Identify which cell holds the provided text, then report its (X, Y) central coordinate. 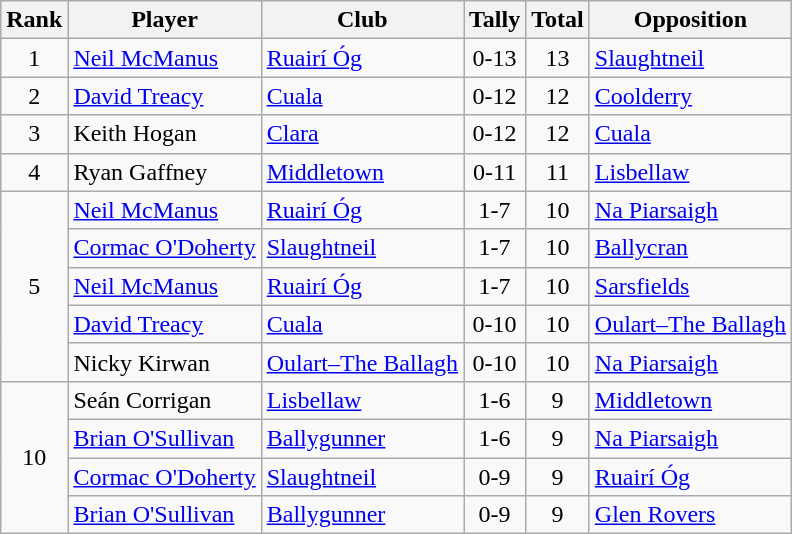
0-13 (495, 58)
11 (558, 172)
4 (34, 172)
Keith Hogan (164, 134)
Total (558, 20)
Seán Corrigan (164, 400)
Player (164, 20)
2 (34, 96)
Rank (34, 20)
3 (34, 134)
Nicky Kirwan (164, 362)
Clara (362, 134)
Glen Rovers (690, 515)
Coolderry (690, 96)
Ryan Gaffney (164, 172)
Tally (495, 20)
Club (362, 20)
13 (558, 58)
Sarsfields (690, 286)
1 (34, 58)
5 (34, 286)
Ballycran (690, 248)
0-11 (495, 172)
Opposition (690, 20)
